Return the (X, Y) coordinate for the center point of the cell that contains the specified text.  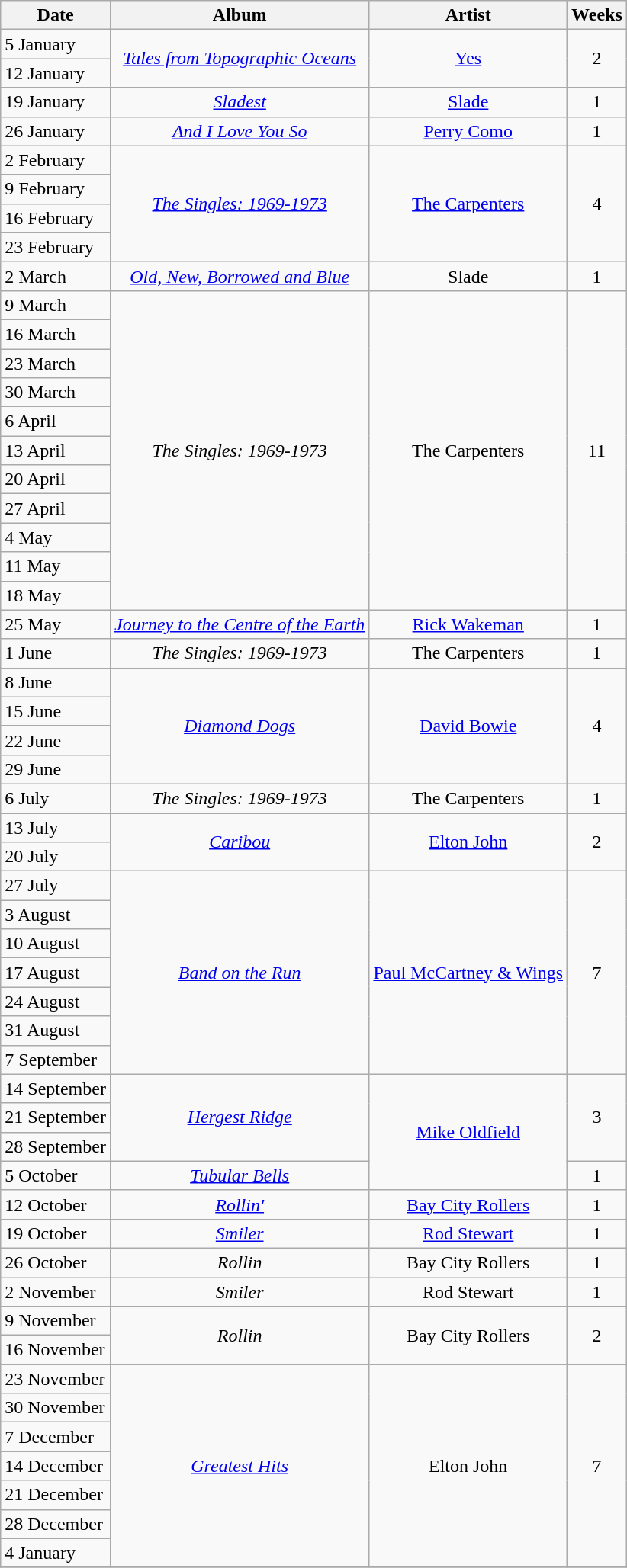
9 March (56, 305)
Paul McCartney & Wings (468, 973)
16 March (56, 334)
Diamond Dogs (240, 726)
Date (56, 15)
4 May (56, 537)
18 May (56, 595)
2 March (56, 276)
Old, New, Borrowed and Blue (240, 276)
9 February (56, 189)
11 May (56, 566)
Hergest Ridge (240, 1117)
31 August (56, 1031)
Artist (468, 15)
28 September (56, 1146)
Album (240, 15)
26 January (56, 131)
8 June (56, 682)
2 November (56, 1292)
14 September (56, 1089)
21 December (56, 1495)
12 October (56, 1204)
7 September (56, 1060)
Journey to the Centre of the Earth (240, 624)
Band on the Run (240, 973)
Sladest (240, 102)
Rick Wakeman (468, 624)
1 June (56, 653)
28 December (56, 1524)
Tubular Bells (240, 1175)
21 September (56, 1117)
10 August (56, 944)
12 January (56, 73)
27 April (56, 508)
6 April (56, 422)
5 January (56, 44)
23 February (56, 247)
16 November (56, 1350)
11 (597, 450)
23 March (56, 364)
16 February (56, 218)
13 April (56, 451)
15 June (56, 711)
20 July (56, 857)
6 July (56, 798)
Mike Oldfield (468, 1132)
20 April (56, 479)
27 July (56, 886)
24 August (56, 1002)
Caribou (240, 842)
19 October (56, 1233)
Weeks (597, 15)
And I Love You So (240, 131)
5 October (56, 1175)
Tales from Topographic Oceans (240, 59)
4 January (56, 1553)
25 May (56, 624)
David Bowie (468, 726)
19 January (56, 102)
Rollin' (240, 1204)
13 July (56, 827)
29 June (56, 769)
3 August (56, 915)
2 February (56, 160)
23 November (56, 1379)
22 June (56, 740)
30 November (56, 1408)
26 October (56, 1262)
3 (597, 1117)
Perry Como (468, 131)
14 December (56, 1466)
Yes (468, 59)
7 December (56, 1437)
9 November (56, 1321)
Greatest Hits (240, 1466)
30 March (56, 393)
17 August (56, 973)
